Determine the (X, Y) coordinate at the center of the cell enclosing the given text.  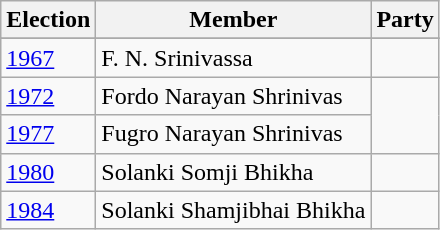
Party (405, 20)
1967 (48, 58)
1984 (48, 210)
Election (48, 20)
Member (234, 20)
1980 (48, 172)
Fugro Narayan Shrinivas (234, 134)
Fordo Narayan Shrinivas (234, 96)
Solanki Somji Bhikha (234, 172)
1977 (48, 134)
F. N. Srinivassa (234, 58)
1972 (48, 96)
Solanki Shamjibhai Bhikha (234, 210)
